Return (X, Y) of the center of cell containing provided text 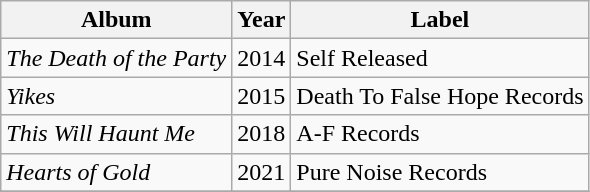
Year (262, 20)
2021 (262, 172)
2015 (262, 96)
Death To False Hope Records (440, 96)
Pure Noise Records (440, 172)
2018 (262, 134)
2014 (262, 58)
Yikes (116, 96)
Album (116, 20)
Self Released (440, 58)
Hearts of Gold (116, 172)
A-F Records (440, 134)
Label (440, 20)
The Death of the Party (116, 58)
This Will Haunt Me (116, 134)
